Scan for the cell matching the given text and deliver its (x, y) coordinate at center. 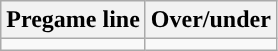
Pregame line (74, 20)
Over/under (210, 20)
